Pinpoint the cell where the given text exists, returning its [x, y] midpoint coordinate. 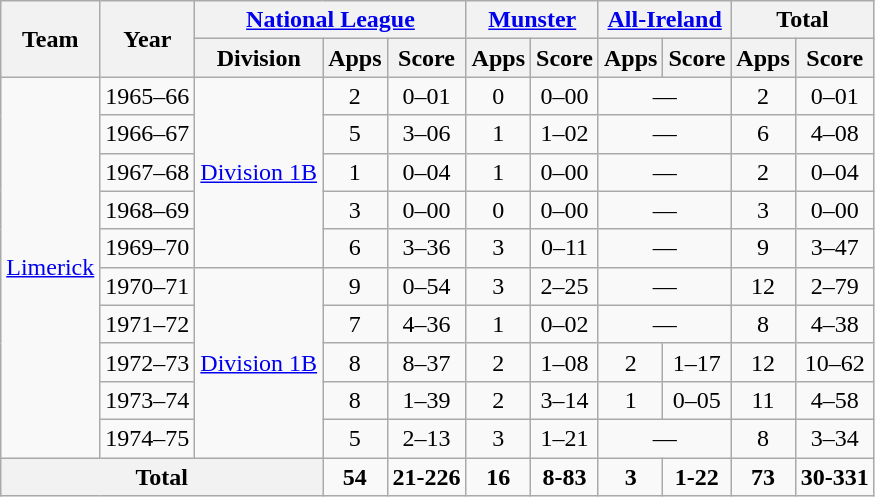
1967–68 [148, 172]
3–14 [565, 400]
National League [330, 20]
Team [50, 39]
Munster [532, 20]
Limerick [50, 268]
8–37 [426, 362]
1973–74 [148, 400]
8-83 [565, 477]
3–06 [426, 134]
7 [355, 324]
1969–70 [148, 248]
All-Ireland [664, 20]
1970–71 [148, 286]
4–38 [834, 324]
54 [355, 477]
Year [148, 39]
1966–67 [148, 134]
4–36 [426, 324]
0–05 [697, 400]
1974–75 [148, 438]
1–17 [697, 362]
0–54 [426, 286]
1965–66 [148, 96]
2–79 [834, 286]
1971–72 [148, 324]
2–13 [426, 438]
73 [763, 477]
30-331 [834, 477]
10–62 [834, 362]
1-22 [697, 477]
Division [259, 58]
11 [763, 400]
0–11 [565, 248]
1–02 [565, 134]
1–08 [565, 362]
16 [498, 477]
21-226 [426, 477]
4–08 [834, 134]
3–47 [834, 248]
1–21 [565, 438]
2–25 [565, 286]
3–36 [426, 248]
4–58 [834, 400]
1972–73 [148, 362]
1–39 [426, 400]
1968–69 [148, 210]
3–34 [834, 438]
0–02 [565, 324]
